Return (X, Y) of the center of cell containing provided text 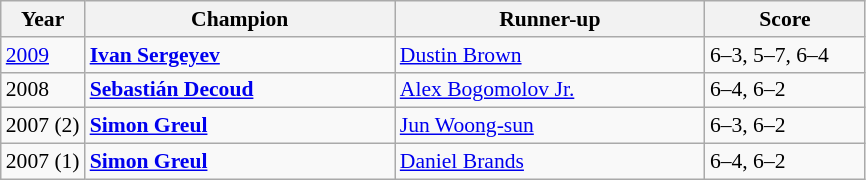
2009 (43, 55)
Champion (240, 19)
2008 (43, 90)
Alex Bogomolov Jr. (550, 90)
Daniel Brands (550, 162)
Score (785, 19)
Runner-up (550, 19)
6–3, 6–2 (785, 126)
2007 (1) (43, 162)
Dustin Brown (550, 55)
2007 (2) (43, 126)
Ivan Sergeyev (240, 55)
Jun Woong-sun (550, 126)
Sebastián Decoud (240, 90)
6–3, 5–7, 6–4 (785, 55)
Year (43, 19)
